Extract the [X, Y] coordinate from the center of the cell holding the provided text.  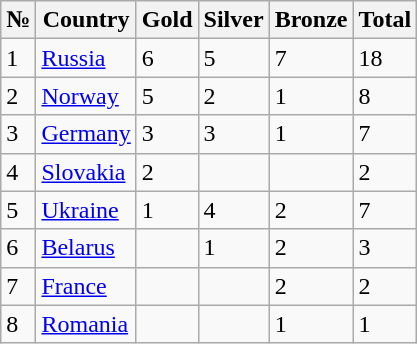
Country [86, 20]
Germany [86, 134]
18 [385, 58]
№ [18, 20]
Silver [234, 20]
Ukraine [86, 210]
Gold [167, 20]
Norway [86, 96]
France [86, 286]
Slovakia [86, 172]
Total [385, 20]
Belarus [86, 248]
Bronze [311, 20]
Romania [86, 324]
Russia [86, 58]
